From the cell containing the given text, extract its center point as [X, Y] coordinate. 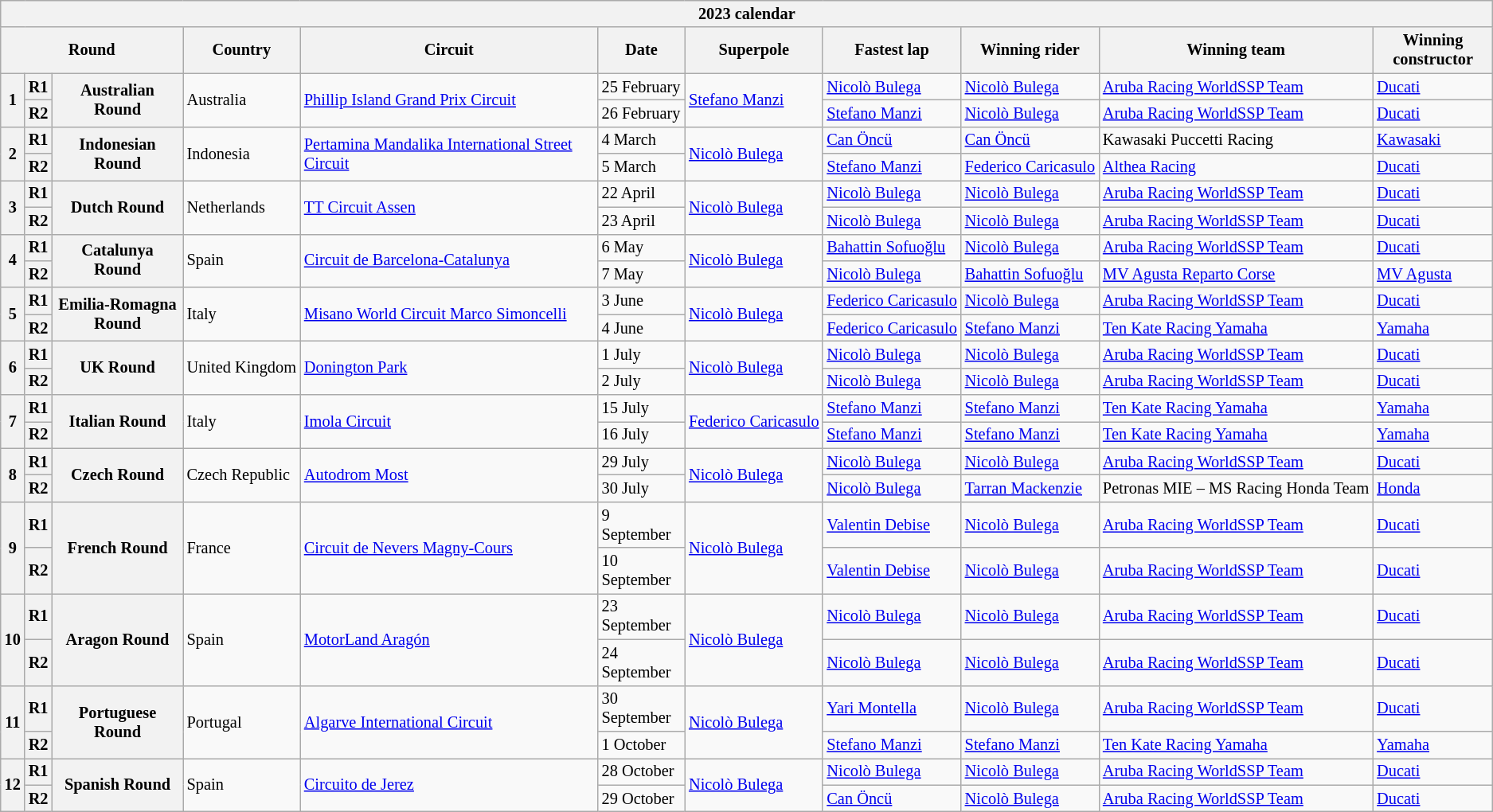
11 [13, 721]
1 October [642, 744]
Indonesia [242, 153]
Czech Republic [242, 474]
Spanish Round [117, 785]
Superpole [753, 50]
MotorLand Aragón [449, 638]
Indonesian Round [117, 153]
30 July [642, 488]
Fastest lap [892, 50]
26 February [642, 113]
Date [642, 50]
Pertamina Mandalika International Street Circuit [449, 153]
16 July [642, 435]
MV Agusta Reparto Corse [1236, 274]
Yari Montella [892, 709]
15 July [642, 408]
Tarran Mackenzie [1030, 488]
9 [13, 548]
Winning constructor [1433, 50]
Australia [242, 100]
6 May [642, 248]
4 [13, 261]
7 May [642, 274]
Australian Round [117, 100]
29 July [642, 462]
Phillip Island Grand Prix Circuit [449, 100]
23 September [642, 616]
Winning rider [1030, 50]
10 [13, 638]
Catalunya Round [117, 261]
Circuito de Jerez [449, 785]
Round [92, 50]
2 July [642, 381]
Imola Circuit [449, 422]
9 September [642, 525]
1 July [642, 354]
Italian Round [117, 422]
Aragon Round [117, 638]
United Kingdom [242, 368]
French Round [117, 548]
28 October [642, 771]
Petronas MIE – MS Racing Honda Team [1236, 488]
Circuit [449, 50]
Winning team [1236, 50]
TT Circuit Assen [449, 207]
30 September [642, 709]
Circuit de Barcelona-Catalunya [449, 261]
MV Agusta [1433, 274]
3 [13, 207]
29 October [642, 798]
Althea Racing [1236, 167]
UK Round [117, 368]
25 February [642, 87]
Dutch Round [117, 207]
Portugal [242, 721]
3 June [642, 301]
Circuit de Nevers Magny-Cours [449, 548]
5 March [642, 167]
24 September [642, 662]
Kawasaki [1433, 140]
2023 calendar [747, 14]
Misano World Circuit Marco Simoncelli [449, 314]
5 [13, 314]
2 [13, 153]
10 September [642, 571]
6 [13, 368]
Algarve International Circuit [449, 721]
Portuguese Round [117, 721]
1 [13, 100]
Czech Round [117, 474]
Autodrom Most [449, 474]
Honda [1433, 488]
22 April [642, 193]
Country [242, 50]
Netherlands [242, 207]
12 [13, 785]
Emilia-Romagna Round [117, 314]
4 June [642, 328]
France [242, 548]
7 [13, 422]
8 [13, 474]
23 April [642, 221]
Donington Park [449, 368]
4 March [642, 140]
Kawasaki Puccetti Racing [1236, 140]
